Extract the [x, y] coordinate from the center of the cell holding the provided text.  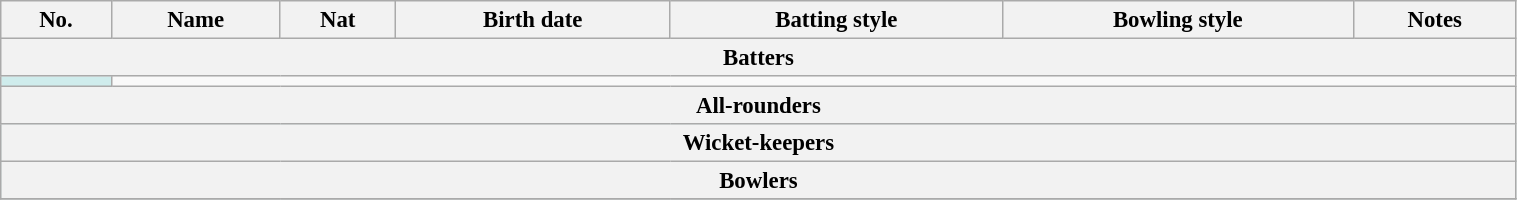
Batters [758, 58]
All-rounders [758, 106]
No. [56, 20]
Bowling style [1178, 20]
Birth date [532, 20]
Notes [1434, 20]
Wicket-keepers [758, 143]
Nat [338, 20]
Bowlers [758, 181]
Name [196, 20]
Batting style [836, 20]
